Determine the [X, Y] coordinate at the center of the cell enclosing the given text.  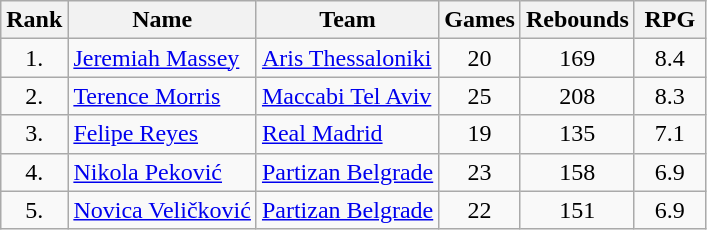
22 [480, 210]
5. [34, 210]
Games [480, 20]
Nikola Peković [162, 172]
1. [34, 58]
208 [577, 96]
151 [577, 210]
2. [34, 96]
Team [347, 20]
RPG [670, 20]
Rebounds [577, 20]
Aris Thessaloniki [347, 58]
25 [480, 96]
Jeremiah Massey [162, 58]
Maccabi Tel Aviv [347, 96]
Name [162, 20]
Novica Veličković [162, 210]
169 [577, 58]
19 [480, 134]
Rank [34, 20]
8.3 [670, 96]
23 [480, 172]
135 [577, 134]
8.4 [670, 58]
7.1 [670, 134]
Terence Morris [162, 96]
20 [480, 58]
158 [577, 172]
Felipe Reyes [162, 134]
3. [34, 134]
4. [34, 172]
Real Madrid [347, 134]
